From the cell containing the given text, extract its center point as (x, y) coordinate. 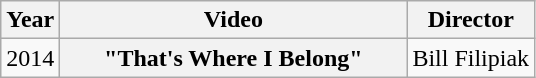
Video (234, 20)
Director (471, 20)
2014 (30, 58)
"That's Where I Belong" (234, 58)
Bill Filipiak (471, 58)
Year (30, 20)
